Find where the given text appears and provide that cell's center as [x, y] coordinate. 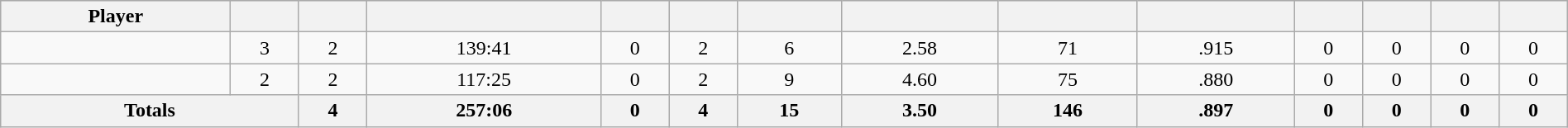
257:06 [485, 111]
6 [789, 48]
3 [265, 48]
.915 [1216, 48]
146 [1068, 111]
2.58 [920, 48]
.897 [1216, 111]
4.60 [920, 79]
117:25 [485, 79]
75 [1068, 79]
Player [116, 17]
.880 [1216, 79]
139:41 [485, 48]
15 [789, 111]
3.50 [920, 111]
71 [1068, 48]
Totals [150, 111]
9 [789, 79]
